Provide the [x, y] coordinate of the cell's center where the given text is located.  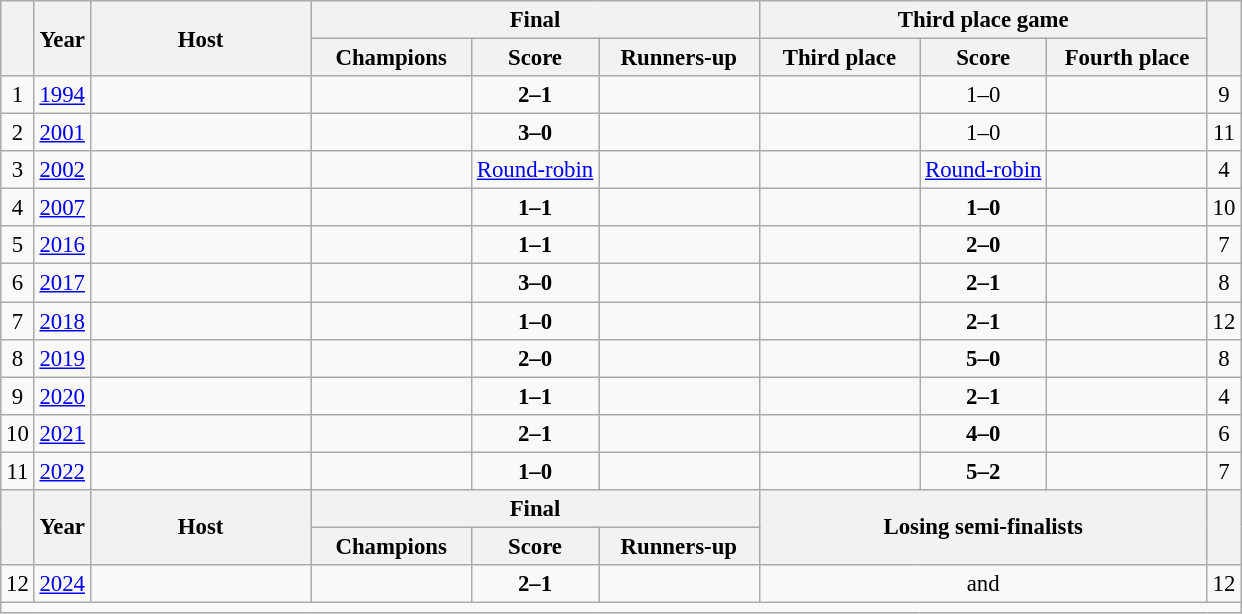
5 [18, 245]
Third place game [983, 20]
5–2 [984, 471]
Fourth place [1128, 58]
4–0 [984, 433]
Third place [840, 58]
and [984, 584]
2017 [62, 283]
2 [18, 133]
2024 [62, 584]
2021 [62, 433]
1 [18, 95]
2022 [62, 471]
3 [18, 170]
Losing semi-finalists [983, 528]
2020 [62, 396]
2019 [62, 358]
1994 [62, 95]
5–0 [984, 358]
2001 [62, 133]
2002 [62, 170]
2016 [62, 245]
2007 [62, 208]
2018 [62, 321]
